Pinpoint the cell where the given text exists, returning its [X, Y] midpoint coordinate. 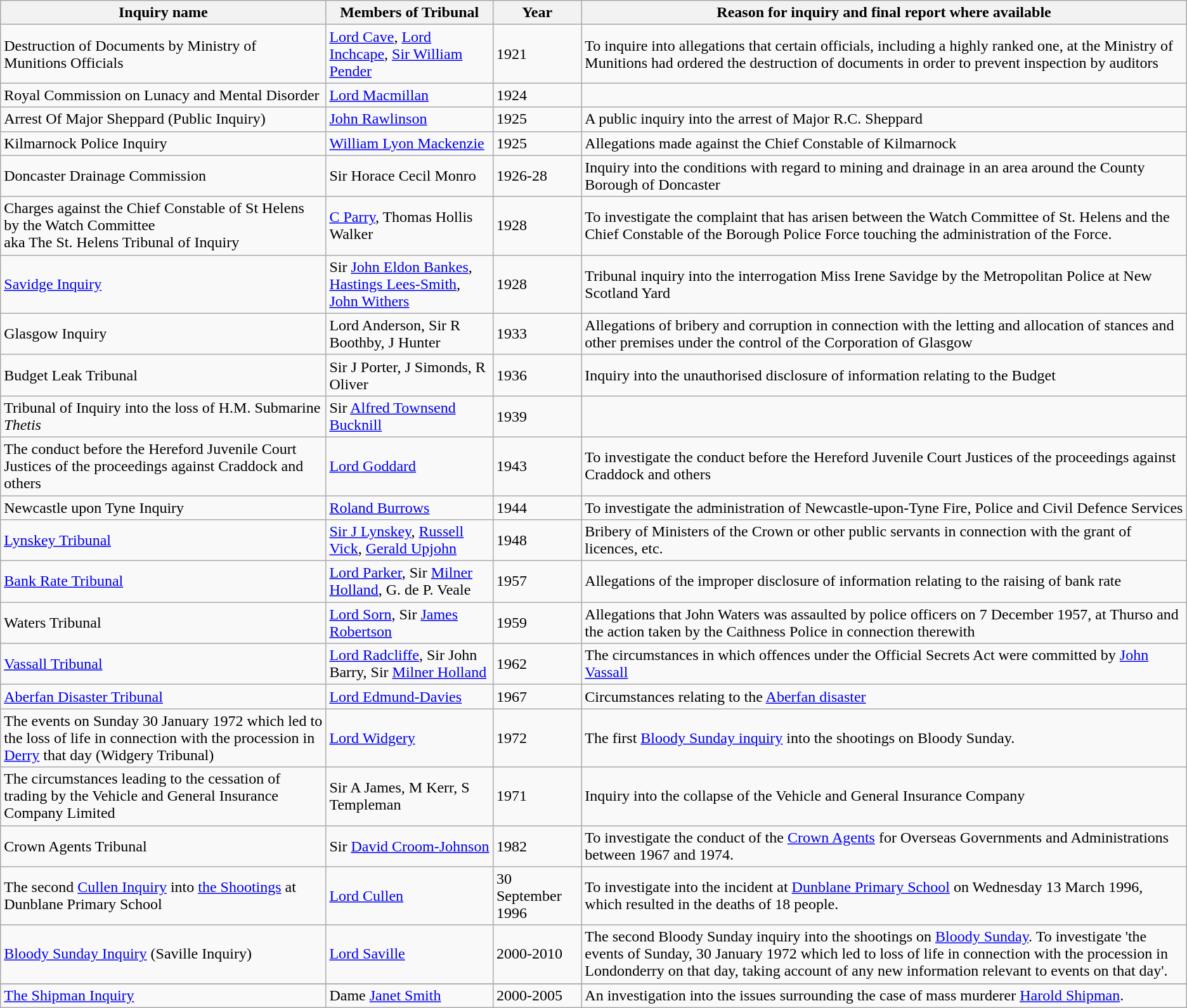
Glasgow Inquiry [164, 333]
Savidge Inquiry [164, 284]
Inquiry into the unauthorised disclosure of information relating to the Budget [884, 375]
Lord Radcliffe, Sir John Barry, Sir Milner Holland [410, 664]
Roland Burrows [410, 508]
Arrest Of Major Sheppard (Public Inquiry) [164, 119]
William Lyon Mackenzie [410, 143]
Allegations of the improper disclosure of information relating to the raising of bank rate [884, 582]
Charges against the Chief Constable of St Helens by the Watch Committee aka The St. Helens Tribunal of Inquiry [164, 226]
To investigate the conduct before the Hereford Juvenile Court Justices of the proceedings against Craddock and others [884, 466]
Lord Widgery [410, 738]
Lord Sorn, Sir James Robertson [410, 623]
1943 [536, 466]
Lord Saville [410, 954]
Destruction of Documents by Ministry of Munitions Officials [164, 54]
To investigate the conduct of the Crown Agents for Overseas Governments and Administrations between 1967 and 1974. [884, 846]
Dame Janet Smith [410, 995]
Bloody Sunday Inquiry (Saville Inquiry) [164, 954]
C Parry, Thomas Hollis Walker [410, 226]
An investigation into the issues surrounding the case of mass murderer Harold Shipman. [884, 995]
Inquiry into the conditions with regard to mining and drainage in an area around the County Borough of Doncaster [884, 176]
Bank Rate Tribunal [164, 582]
Sir J Lynskey, Russell Vick, Gerald Upjohn [410, 540]
1971 [536, 796]
Lord Macmillan [410, 95]
The circumstances leading to the cessation of trading by the Vehicle and General Insurance Company Limited [164, 796]
Sir Horace Cecil Monro [410, 176]
Lynskey Tribunal [164, 540]
The Shipman Inquiry [164, 995]
Lord Parker, Sir Milner Holland, G. de P. Veale [410, 582]
1926-28 [536, 176]
Lord Goddard [410, 466]
Budget Leak Tribunal [164, 375]
Aberfan Disaster Tribunal [164, 697]
Doncaster Drainage Commission [164, 176]
Sir J Porter, J Simonds, R Oliver [410, 375]
2000-2010 [536, 954]
The events on Sunday 30 January 1972 which led to the loss of life in connection with the procession in Derry that day (Widgery Tribunal) [164, 738]
2000-2005 [536, 995]
The second Cullen Inquiry into the Shootings at Dunblane Primary School [164, 896]
To investigate the administration of Newcastle-upon-Tyne Fire, Police and Civil Defence Services [884, 508]
1933 [536, 333]
Sir David Croom-Johnson [410, 846]
Circumstances relating to the Aberfan disaster [884, 697]
Sir John Eldon Bankes, Hastings Lees-Smith, John Withers [410, 284]
Royal Commission on Lunacy and Mental Disorder [164, 95]
1972 [536, 738]
Vassall Tribunal [164, 664]
Lord Anderson, Sir R Boothby, J Hunter [410, 333]
Lord Cave, Lord Inchcape, Sir William Pender [410, 54]
Newcastle upon Tyne Inquiry [164, 508]
Sir A James, M Kerr, S Templeman [410, 796]
Waters Tribunal [164, 623]
1948 [536, 540]
Lord Edmund-Davies [410, 697]
Sir Alfred Townsend Bucknill [410, 416]
1936 [536, 375]
Kilmarnock Police Inquiry [164, 143]
1944 [536, 508]
1921 [536, 54]
The first Bloody Sunday inquiry into the shootings on Bloody Sunday. [884, 738]
1924 [536, 95]
Reason for inquiry and final report where available [884, 13]
Crown Agents Tribunal [164, 846]
Allegations made against the Chief Constable of Kilmarnock [884, 143]
30 September 1996 [536, 896]
Tribunal of Inquiry into the loss of H.M. Submarine Thetis [164, 416]
The circumstances in which offences under the Official Secrets Act were committed by John Vassall [884, 664]
1962 [536, 664]
Inquiry into the collapse of the Vehicle and General Insurance Company [884, 796]
Lord Cullen [410, 896]
Year [536, 13]
John Rawlinson [410, 119]
Members of Tribunal [410, 13]
1982 [536, 846]
1957 [536, 582]
The conduct before the Hereford Juvenile Court Justices of the proceedings against Craddock and others [164, 466]
1959 [536, 623]
Bribery of Ministers of the Crown or other public servants in connection with the grant of licences, etc. [884, 540]
Tribunal inquiry into the interrogation Miss Irene Savidge by the Metropolitan Police at New Scotland Yard [884, 284]
A public inquiry into the arrest of Major R.C. Sheppard [884, 119]
Inquiry name [164, 13]
To investigate into the incident at Dunblane Primary School on Wednesday 13 March 1996, which resulted in the deaths of 18 people. [884, 896]
1939 [536, 416]
1967 [536, 697]
